Output the [x, y] coordinate of the center of the cell containing the given text.  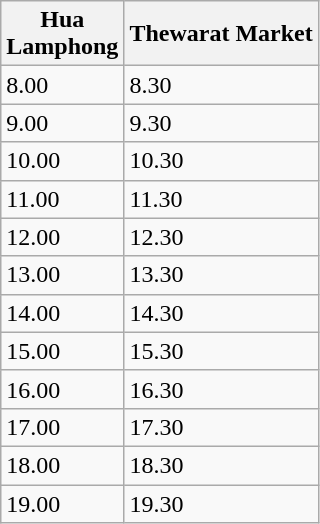
11.00 [62, 199]
14.30 [221, 313]
9.00 [62, 123]
12.30 [221, 237]
12.00 [62, 237]
10.30 [221, 161]
Thewarat Market [221, 34]
13.30 [221, 275]
14.00 [62, 313]
8.00 [62, 85]
HuaLamphong [62, 34]
17.30 [221, 427]
11.30 [221, 199]
15.00 [62, 351]
15.30 [221, 351]
8.30 [221, 85]
17.00 [62, 427]
10.00 [62, 161]
18.30 [221, 465]
19.00 [62, 503]
16.00 [62, 389]
18.00 [62, 465]
9.30 [221, 123]
16.30 [221, 389]
13.00 [62, 275]
19.30 [221, 503]
